Return the [x, y] coordinate for the center point of the cell that contains the specified text.  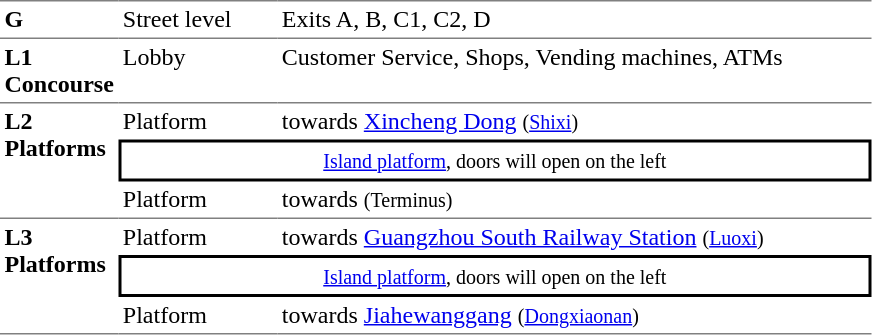
towards (Terminus) [574, 201]
Exits A, B, C1, C2, D [574, 19]
towards Xincheng Dong (Shixi) [574, 122]
L3Platforms [59, 277]
Lobby [198, 71]
towards Guangzhou South Railway Station (Luoxi) [574, 237]
L1Concourse [59, 71]
towards Jiahewanggang (Dongxiaonan) [574, 316]
G [59, 19]
Customer Service, Shops, Vending machines, ATMs [574, 71]
Street level [198, 19]
L2Platforms [59, 162]
